Return [x, y] of the center of cell containing provided text 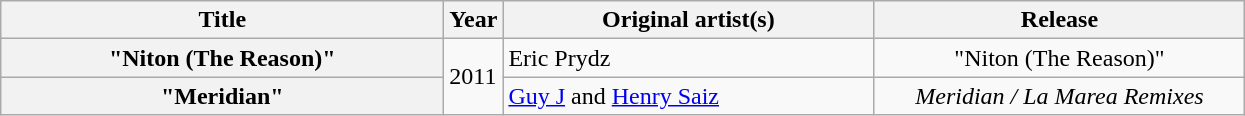
Year [474, 20]
Guy J and Henry Saiz [688, 96]
"Meridian" [222, 96]
Title [222, 20]
Original artist(s) [688, 20]
Eric Prydz [688, 58]
Meridian / La Marea Remixes [1060, 96]
Release [1060, 20]
2011 [474, 77]
